Determine the [X, Y] coordinate at the center of the cell enclosing the given text.  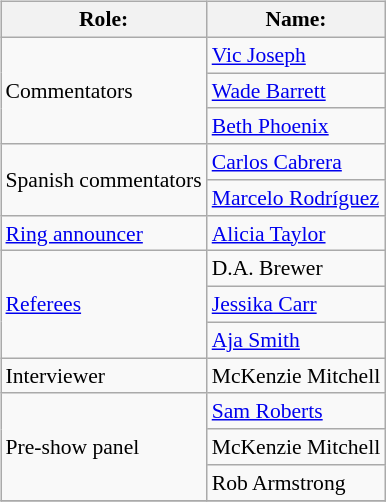
Wade Barrett [296, 91]
Spanish commentators [103, 180]
Vic Joseph [296, 55]
Jessika Carr [296, 305]
Carlos Cabrera [296, 162]
Sam Roberts [296, 411]
Referees [103, 304]
D.A. Brewer [296, 269]
Pre-show panel [103, 446]
Beth Phoenix [296, 126]
Aja Smith [296, 340]
Name: [296, 20]
Marcelo Rodríguez [296, 198]
Alicia Taylor [296, 233]
Role: [103, 20]
Interviewer [103, 376]
Rob Armstrong [296, 483]
Commentators [103, 90]
Ring announcer [103, 233]
